Identify which cell holds the provided text, then report its [X, Y] central coordinate. 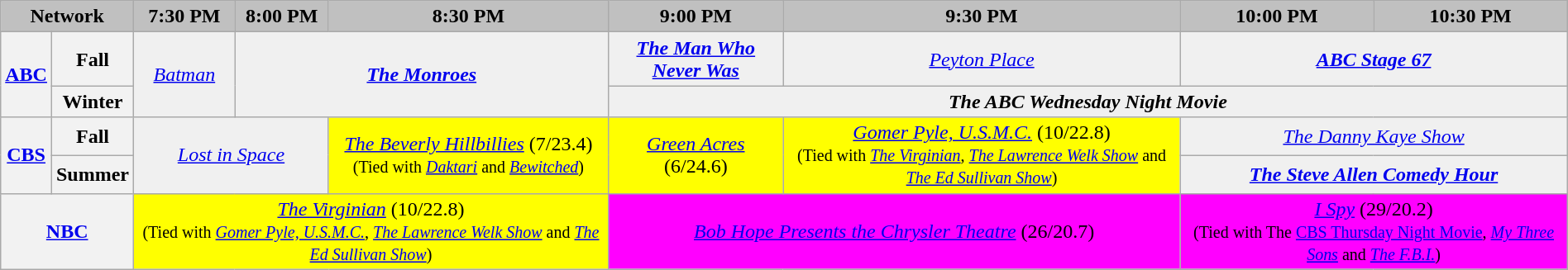
The Monroes [422, 74]
The Danny Kaye Show [1374, 136]
ABC [26, 74]
The Man Who Never Was [696, 59]
I Spy (29/20.2)(Tied with The CBS Thursday Night Movie, My Three Sons and The F.B.I.) [1374, 231]
10:00 PM [1277, 17]
The Beverly Hillbillies (7/23.4)(Tied with Daktari and Bewitched) [468, 155]
ABC Stage 67 [1374, 59]
The Virginian (10/22.8)(Tied with Gomer Pyle, U.S.M.C., The Lawrence Welk Show and The Ed Sullivan Show) [371, 231]
9:00 PM [696, 17]
8:00 PM [281, 17]
CBS [26, 155]
Bob Hope Presents the Chrysler Theatre (26/20.7) [893, 231]
Peyton Place [982, 59]
Batman [185, 74]
Network [68, 17]
8:30 PM [468, 17]
Summer [93, 174]
Winter [93, 102]
Green Acres (6/24.6) [696, 155]
9:30 PM [982, 17]
7:30 PM [185, 17]
Lost in Space [232, 155]
The ABC Wednesday Night Movie [1088, 102]
Gomer Pyle, U.S.M.C. (10/22.8)(Tied with The Virginian, The Lawrence Welk Show and The Ed Sullivan Show) [982, 155]
10:30 PM [1470, 17]
NBC [68, 231]
The Steve Allen Comedy Hour [1374, 174]
